Pinpoint the cell where the given text exists, returning its (X, Y) midpoint coordinate. 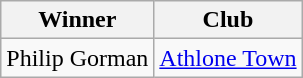
Athlone Town (228, 58)
Winner (78, 20)
Philip Gorman (78, 58)
Club (228, 20)
